Output the (x, y) coordinate of the center of the cell containing the given text.  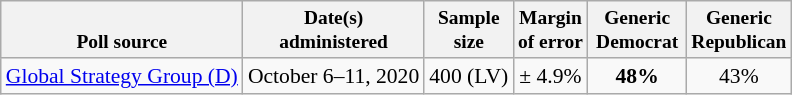
Date(s)administered (334, 30)
± 4.9% (550, 76)
Global Strategy Group (D) (122, 76)
October 6–11, 2020 (334, 76)
48% (638, 76)
Marginof error (550, 30)
400 (LV) (468, 76)
GenericDemocrat (638, 30)
Samplesize (468, 30)
43% (739, 76)
Poll source (122, 30)
GenericRepublican (739, 30)
